Return the [x, y] coordinate for the center point of the cell that contains the specified text.  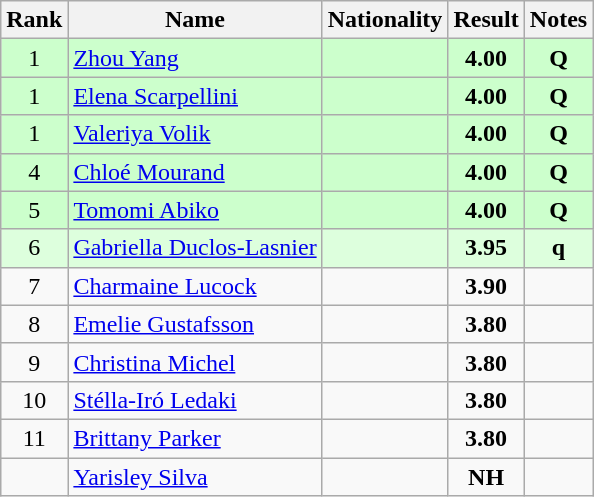
7 [34, 286]
5 [34, 210]
10 [34, 400]
Rank [34, 20]
Name [195, 20]
Result [486, 20]
Emelie Gustafsson [195, 324]
Elena Scarpellini [195, 96]
Nationality [385, 20]
Charmaine Lucock [195, 286]
3.95 [486, 248]
Chloé Mourand [195, 172]
6 [34, 248]
3.90 [486, 286]
Gabriella Duclos-Lasnier [195, 248]
Tomomi Abiko [195, 210]
Zhou Yang [195, 58]
Stélla-Iró Ledaki [195, 400]
Christina Michel [195, 362]
8 [34, 324]
q [558, 248]
NH [486, 477]
Brittany Parker [195, 438]
4 [34, 172]
Valeriya Volik [195, 134]
11 [34, 438]
Notes [558, 20]
9 [34, 362]
Yarisley Silva [195, 477]
